Scan for the cell matching the given text and deliver its (x, y) coordinate at center. 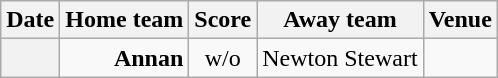
Score (223, 20)
Venue (460, 20)
Away team (340, 20)
w/o (223, 58)
Annan (124, 58)
Newton Stewart (340, 58)
Home team (124, 20)
Date (30, 20)
